Search for the cell housing the specified text and yield its (x, y) center coordinate. 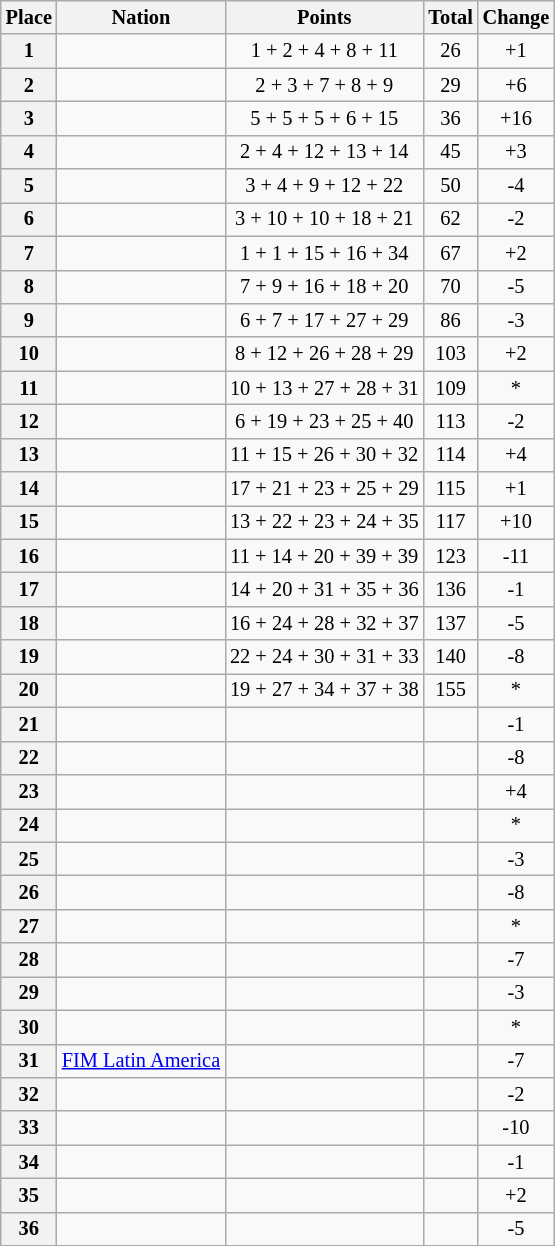
1 + 2 + 4 + 8 + 11 (324, 51)
+6 (516, 85)
13 + 22 + 23 + 24 + 35 (324, 522)
2 + 4 + 12 + 13 + 14 (324, 152)
-10 (516, 1128)
5 + 5 + 5 + 6 + 15 (324, 118)
27 (29, 926)
25 (29, 859)
103 (450, 354)
15 (29, 522)
123 (450, 556)
14 (29, 489)
1 + 1 + 15 + 16 + 34 (324, 253)
5 (29, 186)
8 + 12 + 26 + 28 + 29 (324, 354)
35 (29, 1195)
18 (29, 623)
114 (450, 455)
50 (450, 186)
6 + 19 + 23 + 25 + 40 (324, 421)
137 (450, 623)
113 (450, 421)
14 + 20 + 31 + 35 + 36 (324, 589)
115 (450, 489)
16 + 24 + 28 + 32 + 37 (324, 623)
28 (29, 960)
11 + 15 + 26 + 30 + 32 (324, 455)
33 (29, 1128)
21 (29, 724)
+10 (516, 522)
7 + 9 + 16 + 18 + 20 (324, 287)
16 (29, 556)
19 (29, 657)
22 (29, 758)
22 + 24 + 30 + 31 + 33 (324, 657)
1 (29, 51)
10 (29, 354)
117 (450, 522)
24 (29, 825)
-11 (516, 556)
3 + 10 + 10 + 18 + 21 (324, 219)
67 (450, 253)
30 (29, 1027)
34 (29, 1162)
Place (29, 17)
20 (29, 690)
+3 (516, 152)
2 + 3 + 7 + 8 + 9 (324, 85)
FIM Latin America (141, 1061)
17 + 21 + 23 + 25 + 29 (324, 489)
Total (450, 17)
62 (450, 219)
Nation (141, 17)
Points (324, 17)
3 (29, 118)
6 (29, 219)
4 (29, 152)
12 (29, 421)
10 + 13 + 27 + 28 + 31 (324, 388)
11 + 14 + 20 + 39 + 39 (324, 556)
109 (450, 388)
17 (29, 589)
11 (29, 388)
2 (29, 85)
-4 (516, 186)
70 (450, 287)
32 (29, 1094)
155 (450, 690)
136 (450, 589)
140 (450, 657)
86 (450, 320)
31 (29, 1061)
Change (516, 17)
23 (29, 791)
7 (29, 253)
9 (29, 320)
8 (29, 287)
6 + 7 + 17 + 27 + 29 (324, 320)
13 (29, 455)
45 (450, 152)
19 + 27 + 34 + 37 + 38 (324, 690)
3 + 4 + 9 + 12 + 22 (324, 186)
+16 (516, 118)
